Locate the cell with the specified text and output its (x, y) center coordinate. 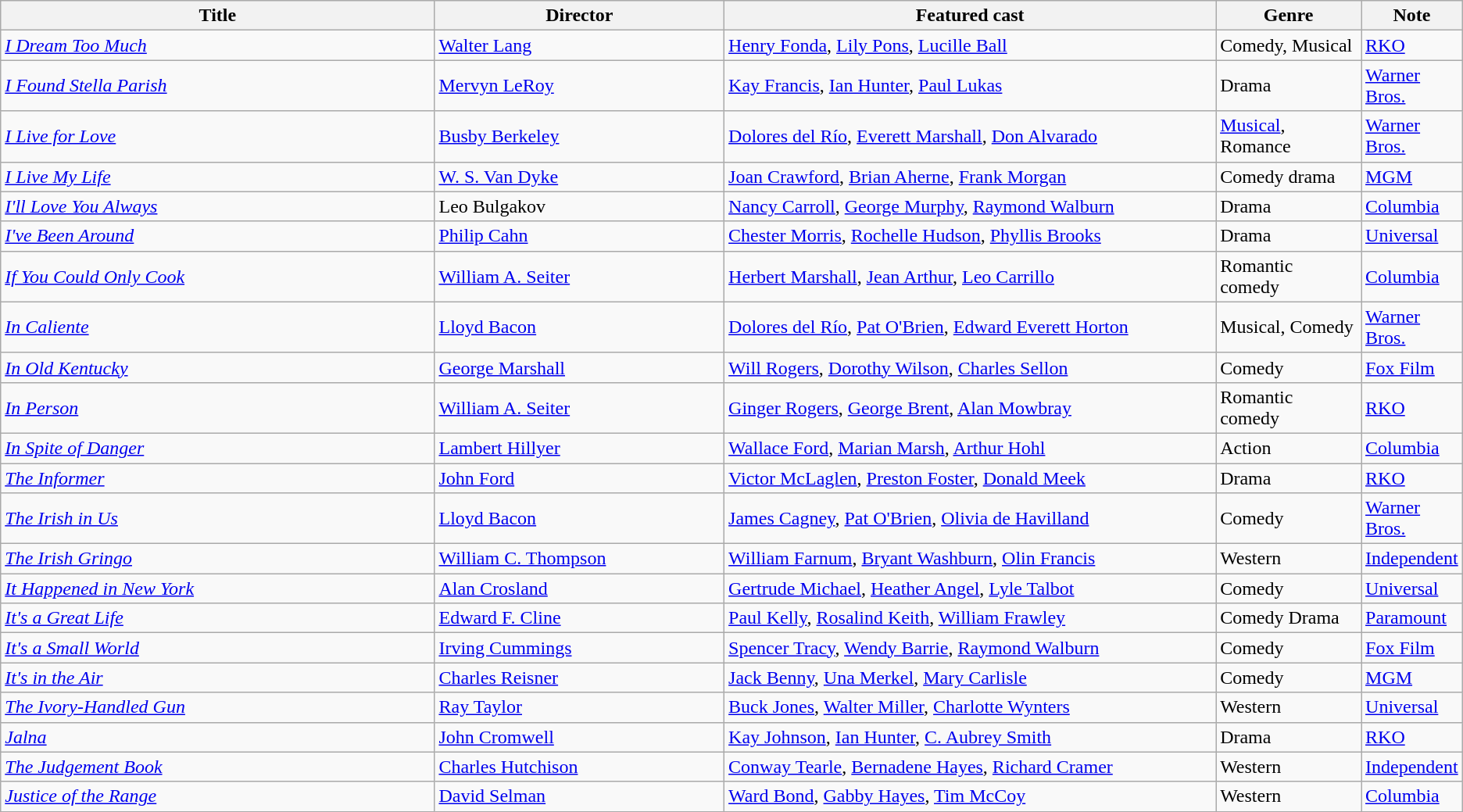
The Ivory-Handled Gun (217, 707)
Alan Crosland (580, 588)
James Cagney, Pat O'Brien, Olivia de Havilland (971, 519)
Will Rogers, Dorothy Wilson, Charles Sellon (971, 367)
William C. Thompson (580, 559)
Comedy Drama (1289, 618)
Conway Tearle, Bernadene Hayes, Richard Cramer (971, 767)
In Caliente (217, 327)
Paramount (1412, 618)
It's a Great Life (217, 618)
Busby Berkeley (580, 136)
Mervyn LeRoy (580, 86)
The Irish in Us (217, 519)
I've Been Around (217, 236)
I Live for Love (217, 136)
Kay Francis, Ian Hunter, Paul Lukas (971, 86)
The Irish Gringo (217, 559)
Philip Cahn (580, 236)
Wallace Ford, Marian Marsh, Arthur Hohl (971, 448)
Dolores del Río, Everett Marshall, Don Alvarado (971, 136)
Joan Crawford, Brian Aherne, Frank Morgan (971, 177)
Jalna (217, 737)
Genre (1289, 16)
George Marshall (580, 367)
Kay Johnson, Ian Hunter, C. Aubrey Smith (971, 737)
Charles Reisner (580, 678)
John Cromwell (580, 737)
W. S. Van Dyke (580, 177)
Charles Hutchison (580, 767)
Jack Benny, Una Merkel, Mary Carlisle (971, 678)
It's a Small World (217, 648)
Justice of the Range (217, 796)
Herbert Marshall, Jean Arthur, Leo Carrillo (971, 277)
Title (217, 16)
Irving Cummings (580, 648)
It Happened in New York (217, 588)
John Ford (580, 478)
I'll Love You Always (217, 206)
Musical, Comedy (1289, 327)
It's in the Air (217, 678)
Ward Bond, Gabby Hayes, Tim McCoy (971, 796)
Victor McLaglen, Preston Foster, Donald Meek (971, 478)
Action (1289, 448)
In Old Kentucky (217, 367)
I Live My Life (217, 177)
In Person (217, 408)
Gertrude Michael, Heather Angel, Lyle Talbot (971, 588)
Paul Kelly, Rosalind Keith, William Frawley (971, 618)
The Informer (217, 478)
I Dream Too Much (217, 45)
Lambert Hillyer (580, 448)
Comedy drama (1289, 177)
I Found Stella Parish (217, 86)
Henry Fonda, Lily Pons, Lucille Ball (971, 45)
Ginger Rogers, George Brent, Alan Mowbray (971, 408)
Chester Morris, Rochelle Hudson, Phyllis Brooks (971, 236)
Director (580, 16)
William Farnum, Bryant Washburn, Olin Francis (971, 559)
Walter Lang (580, 45)
David Selman (580, 796)
Musical, Romance (1289, 136)
If You Could Only Cook (217, 277)
Note (1412, 16)
Featured cast (971, 16)
Comedy, Musical (1289, 45)
Nancy Carroll, George Murphy, Raymond Walburn (971, 206)
Dolores del Río, Pat O'Brien, Edward Everett Horton (971, 327)
Edward F. Cline (580, 618)
Buck Jones, Walter Miller, Charlotte Wynters (971, 707)
The Judgement Book (217, 767)
Spencer Tracy, Wendy Barrie, Raymond Walburn (971, 648)
Ray Taylor (580, 707)
In Spite of Danger (217, 448)
Leo Bulgakov (580, 206)
